Search for the cell housing the specified text and yield its (x, y) center coordinate. 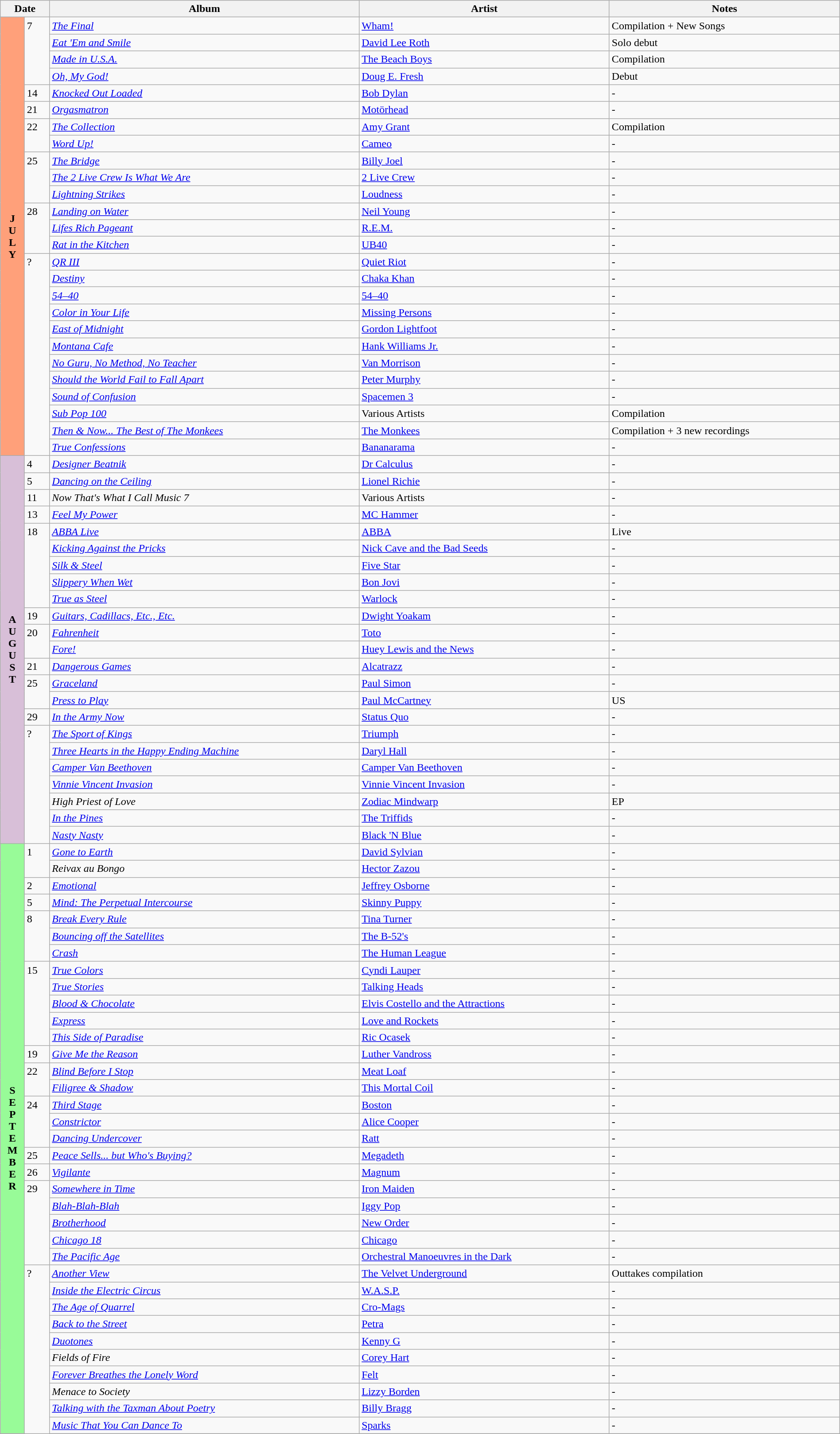
SEPTEMBER (12, 1139)
Silk & Steel (205, 565)
14 (37, 93)
No Guru, No Method, No Teacher (205, 363)
4 (37, 464)
Gordon Lightfoot (485, 329)
Reivax au Bongo (205, 869)
This Side of Paradise (205, 1038)
Corey Hart (485, 1358)
Knocked Out Loaded (205, 93)
Destiny (205, 279)
Montana Cafe (205, 346)
R.E.M. (485, 228)
Three Hearts in the Happy Ending Machine (205, 751)
Alcatrazz (485, 666)
Album (205, 9)
The Human League (485, 953)
JULY (12, 237)
The Velvet Underground (485, 1273)
Jeffrey Osborne (485, 886)
Nasty Nasty (205, 835)
Outtakes compilation (724, 1273)
Then & Now... The Best of The Monkees (205, 430)
24 (37, 1122)
EP (724, 801)
The B-52's (485, 936)
The Collection (205, 127)
Zodiac Mindwarp (485, 801)
Daryl Hall (485, 751)
Elvis Costello and the Attractions (485, 1003)
Meat Loaf (485, 1071)
In the Pines (205, 818)
Dr Calculus (485, 464)
Chicago (485, 1240)
Mind: The Perpetual Intercourse (205, 902)
Felt (485, 1375)
Dangerous Games (205, 666)
The Monkees (485, 430)
Megadeth (485, 1155)
Sub Pop 100 (205, 413)
Color in Your Life (205, 312)
Date (25, 9)
Dancing Undercover (205, 1139)
Talking with the Taxman About Poetry (205, 1408)
Huey Lewis and the News (485, 649)
Designer Beatnik (205, 464)
Vigilante (205, 1172)
Filigree & Shadow (205, 1088)
Live (724, 532)
Cro-Mags (485, 1307)
Another View (205, 1273)
QR III (205, 262)
Peace Sells... but Who's Buying? (205, 1155)
Boston (485, 1105)
Talking Heads (485, 987)
Paul McCartney (485, 700)
Landing on Water (205, 211)
The Final (205, 26)
Love and Rockets (485, 1020)
18 (37, 565)
Bouncing off the Satellites (205, 936)
True as Steel (205, 599)
11 (37, 498)
Kicking Against the Pricks (205, 548)
Warlock (485, 599)
Triumph (485, 734)
Artist (485, 9)
Somewhere in Time (205, 1189)
1 (37, 860)
W.A.S.P. (485, 1290)
Doug E. Fresh (485, 76)
26 (37, 1172)
Slippery When Wet (205, 582)
Emotional (205, 886)
Sound of Confusion (205, 396)
True Colors (205, 970)
The Triffids (485, 818)
Press to Play (205, 700)
Loudness (485, 194)
Duotones (205, 1341)
High Priest of Love (205, 801)
The Sport of Kings (205, 734)
Cyndi Lauper (485, 970)
Five Star (485, 565)
Menace to Society (205, 1391)
Luther Vandross (485, 1054)
David Lee Roth (485, 43)
Break Every Rule (205, 919)
Rat in the Kitchen (205, 245)
Kenny G (485, 1341)
New Order (485, 1223)
Inside the Electric Circus (205, 1290)
Tina Turner (485, 919)
Notes (724, 9)
MC Hammer (485, 515)
Eat 'Em and Smile (205, 43)
20 (37, 641)
Compilation + 3 new recordings (724, 430)
15 (37, 1003)
Wham! (485, 26)
Quiet Riot (485, 262)
Bananarama (485, 447)
The 2 Live Crew Is What We Are (205, 177)
Ratt (485, 1139)
Brotherhood (205, 1223)
Peter Murphy (485, 380)
Compilation + New Songs (724, 26)
Debut (724, 76)
28 (37, 228)
Made in U.S.A. (205, 59)
This Mortal Coil (485, 1088)
Toto (485, 633)
ABBA Live (205, 532)
True Stories (205, 987)
Blind Before I Stop (205, 1071)
Billy Bragg (485, 1408)
Should the World Fail to Fall Apart (205, 380)
Third Stage (205, 1105)
Orchestral Manoeuvres in the Dark (485, 1256)
Iggy Pop (485, 1206)
US (724, 700)
Lizzy Borden (485, 1391)
Petra (485, 1324)
Now That's What I Call Music 7 (205, 498)
2 (37, 886)
Oh, My God! (205, 76)
Lightning Strikes (205, 194)
Hank Williams Jr. (485, 346)
Cameo (485, 144)
The Beach Boys (485, 59)
Chicago 18 (205, 1240)
Motörhead (485, 110)
Music That You Can Dance To (205, 1425)
East of Midnight (205, 329)
7 (37, 51)
AUGUST (12, 649)
True Confessions (205, 447)
Neil Young (485, 211)
The Bridge (205, 160)
Paul Simon (485, 683)
The Age of Quarrel (205, 1307)
Bon Jovi (485, 582)
Crash (205, 953)
Fahrenheit (205, 633)
Iron Maiden (485, 1189)
Orgasmatron (205, 110)
Gone to Earth (205, 852)
Express (205, 1020)
Constrictor (205, 1122)
Forever Breathes the Lonely Word (205, 1375)
Bob Dylan (485, 93)
Back to the Street (205, 1324)
Lifes Rich Pageant (205, 228)
Word Up! (205, 144)
Magnum (485, 1172)
Sparks (485, 1425)
2 Live Crew (485, 177)
Hector Zazou (485, 869)
Dancing on the Ceiling (205, 481)
13 (37, 515)
Billy Joel (485, 160)
Fore! (205, 649)
Skinny Puppy (485, 902)
Graceland (205, 683)
In the Army Now (205, 717)
Van Morrison (485, 363)
Spacemen 3 (485, 396)
8 (37, 936)
Nick Cave and the Bad Seeds (485, 548)
David Sylvian (485, 852)
Alice Cooper (485, 1122)
ABBA (485, 532)
Status Quo (485, 717)
The Pacific Age (205, 1256)
Blah-Blah-Blah (205, 1206)
Dwight Yoakam (485, 616)
Guitars, Cadillacs, Etc., Etc. (205, 616)
Fields of Fire (205, 1358)
Solo debut (724, 43)
Missing Persons (485, 312)
Feel My Power (205, 515)
Black 'N Blue (485, 835)
Give Me the Reason (205, 1054)
Amy Grant (485, 127)
UB40 (485, 245)
Lionel Richie (485, 481)
Blood & Chocolate (205, 1003)
Ric Ocasek (485, 1038)
Chaka Khan (485, 279)
